For the text-containing cell, return its midpoint in [x, y] coordinate format. 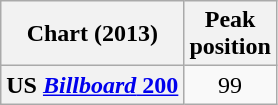
US Billboard 200 [92, 85]
99 [230, 85]
Chart (2013) [92, 34]
Peakposition [230, 34]
